Extract the (X, Y) coordinate from the center of the cell holding the provided text.  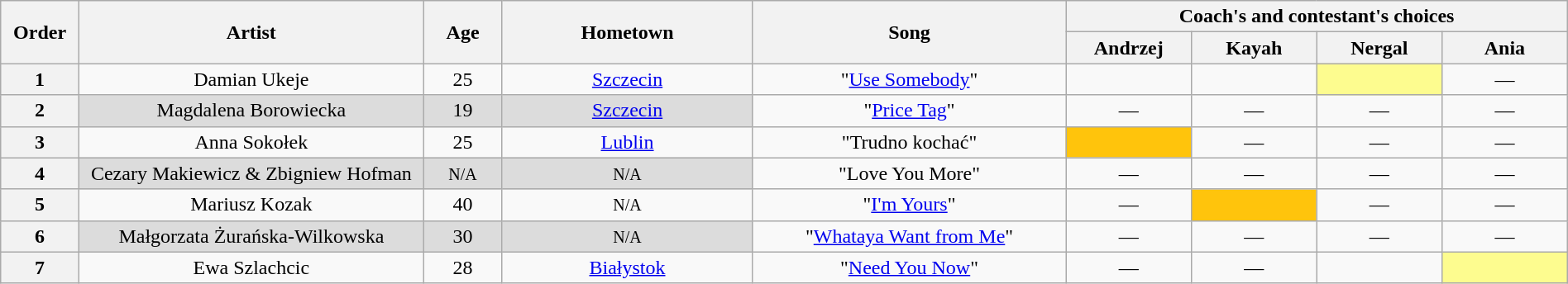
Cezary Makiewicz & Zbigniew Hofman (251, 173)
Białystok (627, 267)
30 (463, 236)
Damian Ukeje (251, 79)
Ania (1505, 48)
Song (910, 32)
19 (463, 111)
28 (463, 267)
7 (40, 267)
Kayah (1255, 48)
"I'm Yours" (910, 205)
Anna Sokołek (251, 142)
"Love You More" (910, 173)
2 (40, 111)
4 (40, 173)
"Use Somebody" (910, 79)
1 (40, 79)
5 (40, 205)
Mariusz Kozak (251, 205)
"Trudno kochać" (910, 142)
Age (463, 32)
Lublin (627, 142)
Order (40, 32)
Magdalena Borowiecka (251, 111)
Hometown (627, 32)
Nergal (1379, 48)
3 (40, 142)
40 (463, 205)
"Price Tag" (910, 111)
Małgorzata Żurańska-Wilkowska (251, 236)
"Need You Now" (910, 267)
Andrzej (1129, 48)
"Whataya Want from Me" (910, 236)
Artist (251, 32)
Ewa Szlachcic (251, 267)
Coach's and contestant's choices (1317, 17)
6 (40, 236)
